Determine the [x, y] coordinate at the center of the cell enclosing the given text.  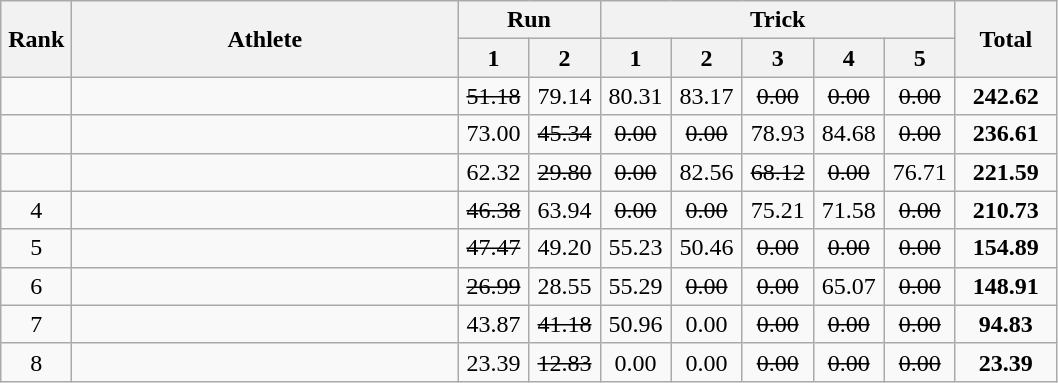
148.91 [1006, 286]
84.68 [848, 134]
78.93 [778, 134]
Rank [36, 39]
76.71 [920, 172]
236.61 [1006, 134]
29.80 [564, 172]
50.96 [636, 324]
12.83 [564, 362]
8 [36, 362]
63.94 [564, 210]
28.55 [564, 286]
75.21 [778, 210]
210.73 [1006, 210]
26.99 [494, 286]
65.07 [848, 286]
79.14 [564, 96]
43.87 [494, 324]
55.29 [636, 286]
80.31 [636, 96]
51.18 [494, 96]
7 [36, 324]
47.47 [494, 248]
49.20 [564, 248]
68.12 [778, 172]
Trick [778, 20]
62.32 [494, 172]
46.38 [494, 210]
6 [36, 286]
82.56 [706, 172]
Run [529, 20]
55.23 [636, 248]
3 [778, 58]
94.83 [1006, 324]
45.34 [564, 134]
221.59 [1006, 172]
41.18 [564, 324]
73.00 [494, 134]
50.46 [706, 248]
242.62 [1006, 96]
83.17 [706, 96]
71.58 [848, 210]
Athlete [265, 39]
Total [1006, 39]
154.89 [1006, 248]
